Identify which cell holds the provided text, then report its (x, y) central coordinate. 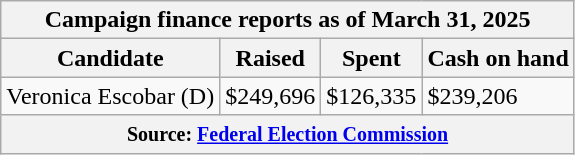
Campaign finance reports as of March 31, 2025 (288, 20)
$249,696 (270, 96)
Cash on hand (498, 58)
Candidate (110, 58)
$126,335 (372, 96)
Source: Federal Election Commission (288, 134)
Raised (270, 58)
$239,206 (498, 96)
Veronica Escobar (D) (110, 96)
Spent (372, 58)
